Output the (X, Y) coordinate of the center of the cell containing the given text.  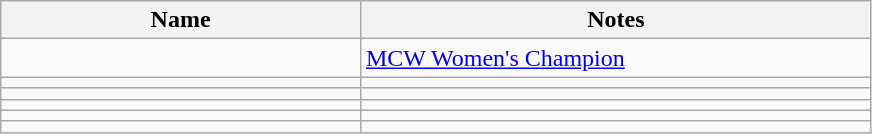
Name (181, 20)
Notes (616, 20)
MCW Women's Champion (616, 58)
